Output the (x, y) coordinate of the center of the cell containing the given text.  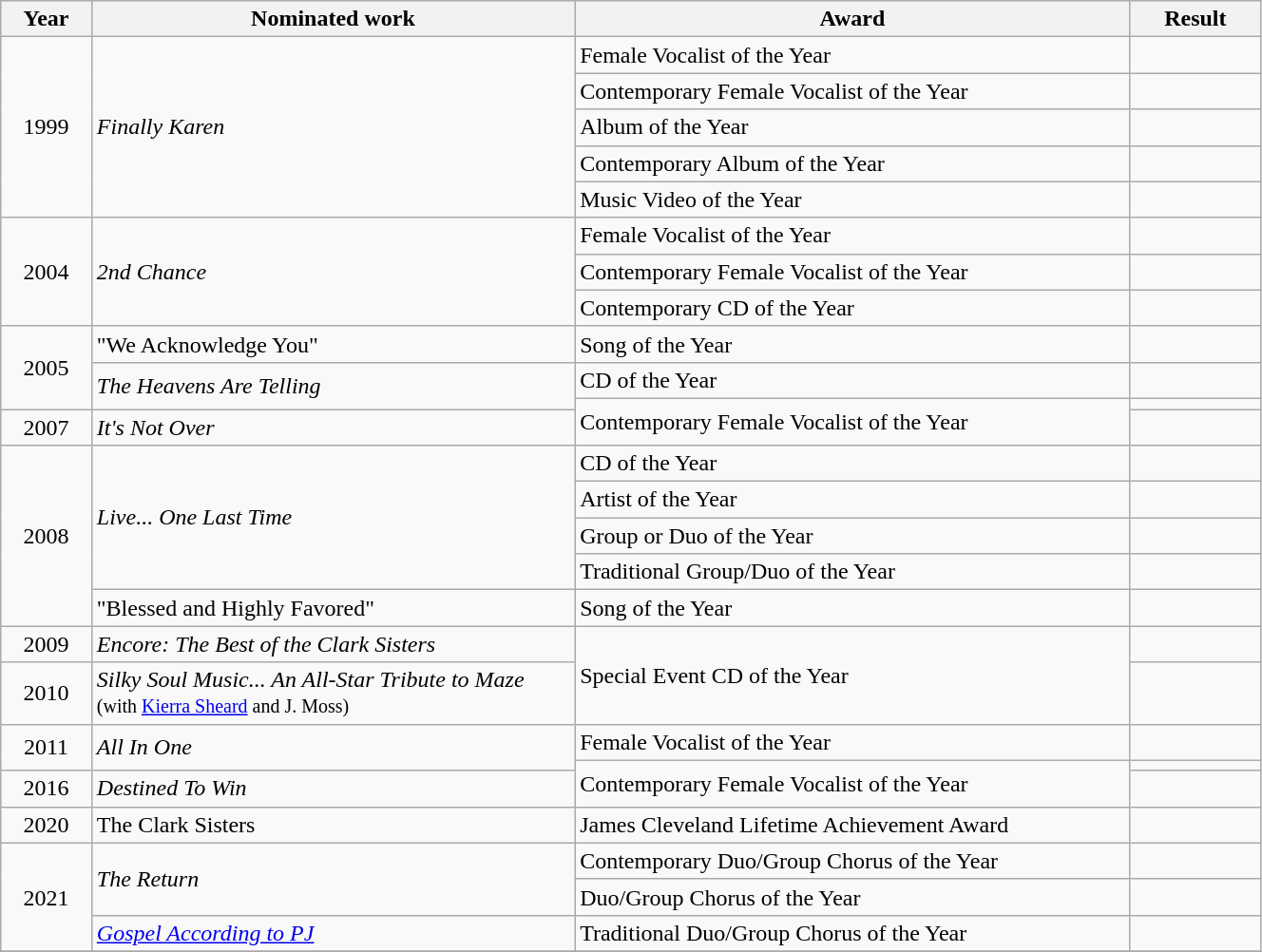
2011 (47, 747)
Result (1195, 19)
It's Not Over (333, 427)
Destined To Win (333, 789)
2009 (47, 644)
Contemporary Duo/Group Chorus of the Year (853, 861)
2021 (47, 897)
Artist of the Year (853, 500)
"We Acknowledge You" (333, 344)
All In One (333, 747)
The Heavens Are Telling (333, 386)
"Blessed and Highly Favored" (333, 608)
Music Video of the Year (853, 200)
The Return (333, 879)
Contemporary CD of the Year (853, 308)
Album of the Year (853, 127)
Nominated work (333, 19)
Finally Karen (333, 127)
The Clark Sisters (333, 825)
2nd Chance (333, 272)
Year (47, 19)
James Cleveland Lifetime Achievement Award (853, 825)
Award (853, 19)
2004 (47, 272)
Gospel According to PJ (333, 933)
2007 (47, 427)
Traditional Duo/Group Chorus of the Year (853, 933)
1999 (47, 127)
Contemporary Album of the Year (853, 163)
Special Event CD of the Year (853, 675)
2010 (47, 694)
Traditional Group/Duo of the Year (853, 572)
Group or Duo of the Year (853, 536)
2005 (47, 367)
Live... One Last Time (333, 518)
Encore: The Best of the Clark Sisters (333, 644)
Duo/Group Chorus of the Year (853, 897)
2016 (47, 789)
2020 (47, 825)
Silky Soul Music... An All-Star Tribute to Maze (with Kierra Sheard and J. Moss) (333, 694)
2008 (47, 536)
